Capture the cell that displays the provided text and extract its (X, Y) central coordinate. 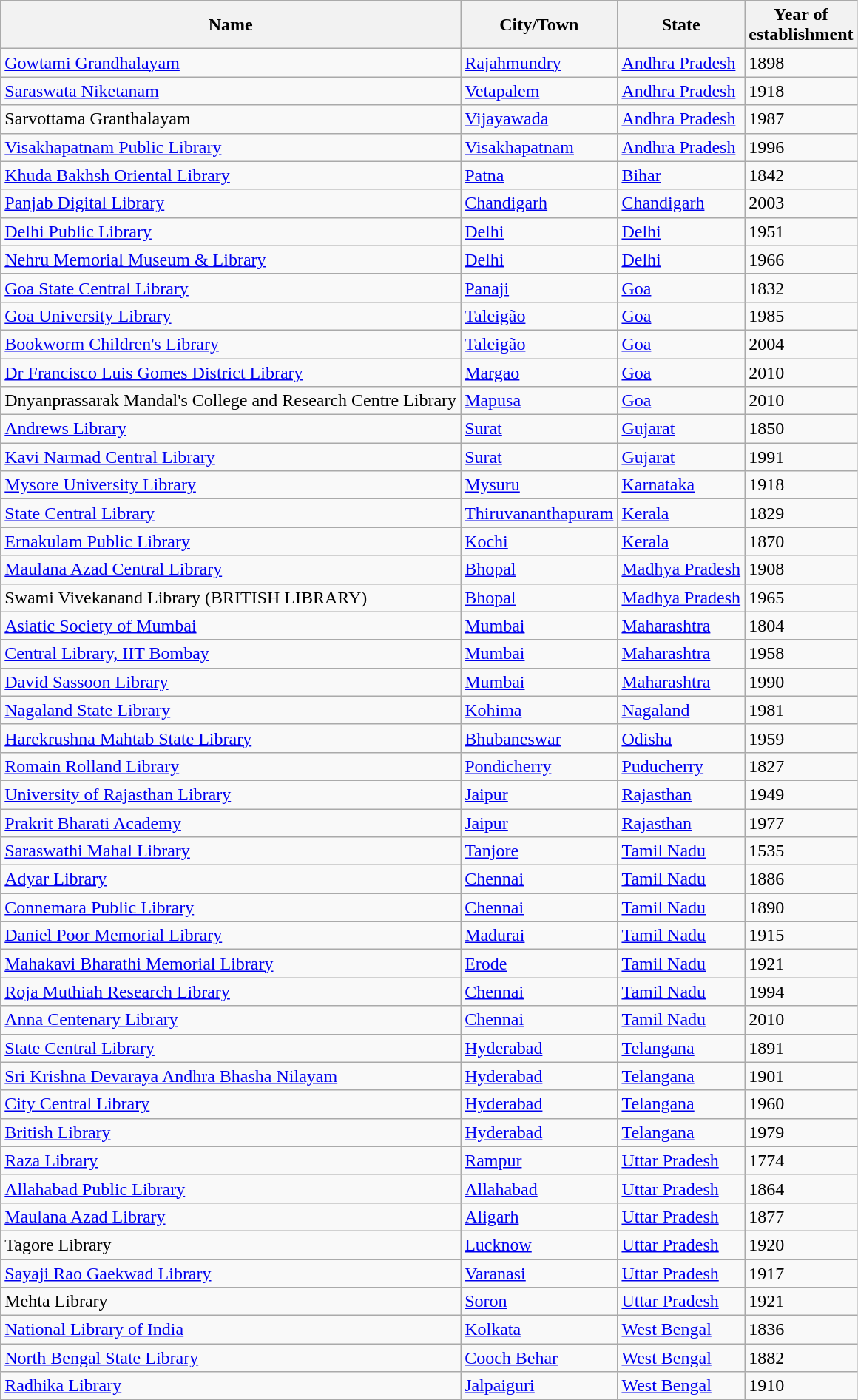
Kochi (539, 541)
1832 (801, 288)
Patna (539, 175)
Goa State Central Library (231, 288)
1951 (801, 231)
Central Library, IIT Bombay (231, 654)
City/Town (539, 25)
1535 (801, 851)
Odisha (681, 738)
1994 (801, 992)
1836 (801, 1330)
Nagaland (681, 710)
Gowtami Grandhalayam (231, 63)
1965 (801, 598)
1959 (801, 738)
Vijayawada (539, 119)
1966 (801, 260)
Prakrit Bharati Academy (231, 823)
Mysore University Library (231, 485)
1985 (801, 316)
1958 (801, 654)
Pondicherry (539, 766)
Raza Library (231, 1160)
Kohima (539, 710)
Ernakulam Public Library (231, 541)
State (681, 25)
Dr Francisco Luis Gomes District Library (231, 372)
Bhubaneswar (539, 738)
2003 (801, 203)
Varanasi (539, 1273)
Tanjore (539, 851)
British Library (231, 1132)
1886 (801, 879)
Panjab Digital Library (231, 203)
1960 (801, 1104)
Rajahmundry (539, 63)
Sarvottama Granthalayam (231, 119)
Asiatic Society of Mumbai (231, 626)
Tagore Library (231, 1245)
Allahabad Public Library (231, 1188)
Kolkata (539, 1330)
1915 (801, 936)
Cooch Behar (539, 1358)
Romain Rolland Library (231, 766)
1774 (801, 1160)
Maulana Azad Library (231, 1217)
Adyar Library (231, 879)
Aligarh (539, 1217)
1981 (801, 710)
Name (231, 25)
Andrews Library (231, 429)
1979 (801, 1132)
1870 (801, 541)
Radhika Library (231, 1386)
1996 (801, 147)
National Library of India (231, 1330)
Lucknow (539, 1245)
1804 (801, 626)
1829 (801, 513)
Visakhapatnam Public Library (231, 147)
Dnyanprassarak Mandal's College and Research Centre Library (231, 401)
1898 (801, 63)
Anna Centenary Library (231, 1020)
Erode (539, 964)
Roja Muthiah Research Library (231, 992)
Allahabad (539, 1188)
Bihar (681, 175)
Daniel Poor Memorial Library (231, 936)
1864 (801, 1188)
2004 (801, 344)
1877 (801, 1217)
Visakhapatnam (539, 147)
Bookworm Children's Library (231, 344)
Year ofestablishment (801, 25)
1949 (801, 794)
Panaji (539, 288)
Mehta Library (231, 1302)
Soron (539, 1302)
Khuda Bakhsh Oriental Library (231, 175)
1908 (801, 569)
North Bengal State Library (231, 1358)
Margao (539, 372)
Rampur (539, 1160)
1827 (801, 766)
Goa University Library (231, 316)
Puducherry (681, 766)
Sri Krishna Devaraya Andhra Bhasha Nilayam (231, 1076)
Delhi Public Library (231, 231)
City Central Library (231, 1104)
1987 (801, 119)
Nagaland State Library (231, 710)
Swami Vivekanand Library (BRITISH LIBRARY) (231, 598)
Nehru Memorial Museum & Library (231, 260)
Saraswata Niketanam (231, 91)
1842 (801, 175)
Sayaji Rao Gaekwad Library (231, 1273)
1891 (801, 1048)
1991 (801, 457)
University of Rajasthan Library (231, 794)
1910 (801, 1386)
Thiruvananthapuram (539, 513)
Saraswathi Mahal Library (231, 851)
1917 (801, 1273)
1850 (801, 429)
1990 (801, 682)
1977 (801, 823)
Madurai (539, 936)
Maulana Azad Central Library (231, 569)
Kavi Narmad Central Library (231, 457)
Mysuru (539, 485)
Mahakavi Bharathi Memorial Library (231, 964)
Harekrushna Mahtab State Library (231, 738)
1920 (801, 1245)
1882 (801, 1358)
Karnataka (681, 485)
Mapusa (539, 401)
Vetapalem (539, 91)
Jalpaiguri (539, 1386)
Connemara Public Library (231, 907)
1901 (801, 1076)
1890 (801, 907)
David Sassoon Library (231, 682)
